Pinpoint the cell where the given text exists, returning its [X, Y] midpoint coordinate. 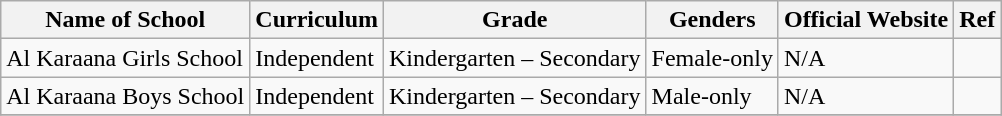
Genders [712, 20]
Female-only [712, 58]
Name of School [126, 20]
Ref [978, 20]
Al Karaana Girls School [126, 58]
Grade [516, 20]
Male-only [712, 96]
Al Karaana Boys School [126, 96]
Official Website [866, 20]
Curriculum [317, 20]
